Pinpoint the cell where the given text exists, returning its [x, y] midpoint coordinate. 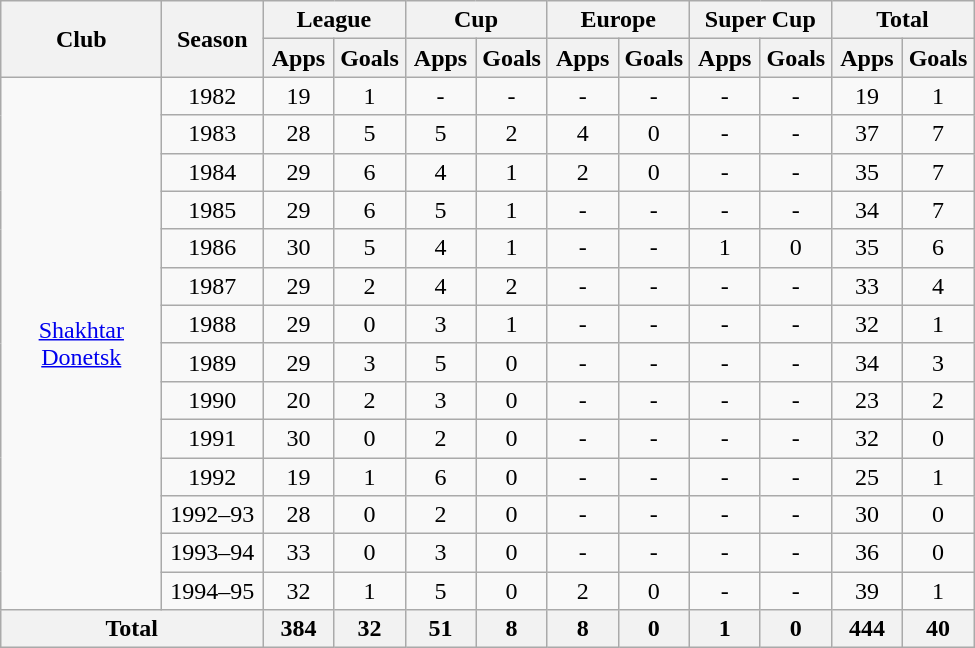
51 [440, 629]
1986 [212, 248]
1992–93 [212, 515]
Club [82, 39]
1989 [212, 362]
37 [866, 134]
1992 [212, 477]
Shakhtar Donetsk [82, 344]
25 [866, 477]
Europe [618, 20]
444 [866, 629]
Season [212, 39]
League [334, 20]
39 [866, 591]
20 [298, 400]
1991 [212, 438]
40 [938, 629]
36 [866, 553]
1985 [212, 210]
1994–95 [212, 591]
1982 [212, 96]
1987 [212, 286]
Super Cup [760, 20]
Cup [476, 20]
1983 [212, 134]
1984 [212, 172]
1993–94 [212, 553]
23 [866, 400]
384 [298, 629]
1988 [212, 324]
1990 [212, 400]
